For the text-containing cell, return its midpoint in [X, Y] coordinate format. 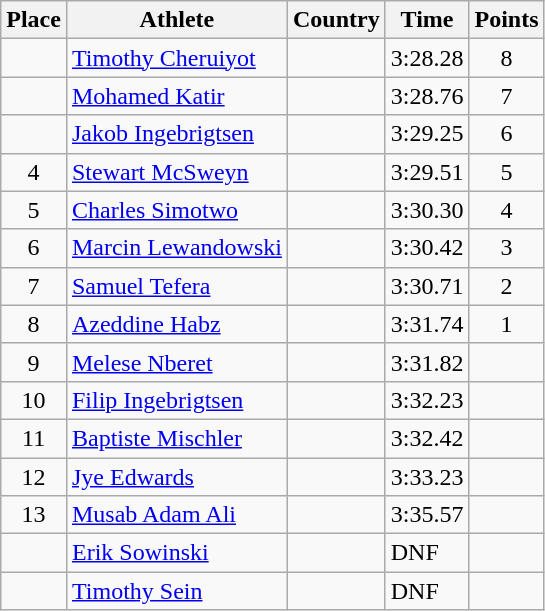
3:29.51 [427, 172]
Place [34, 20]
Azeddine Habz [176, 324]
1 [506, 324]
3:31.82 [427, 362]
3:33.23 [427, 477]
10 [34, 400]
2 [506, 286]
3:29.25 [427, 134]
9 [34, 362]
Points [506, 20]
Melese Nberet [176, 362]
3 [506, 248]
Charles Simotwo [176, 210]
Timothy Cheruiyot [176, 58]
Timothy Sein [176, 591]
11 [34, 438]
12 [34, 477]
3:28.28 [427, 58]
3:28.76 [427, 96]
3:32.42 [427, 438]
3:30.42 [427, 248]
3:31.74 [427, 324]
Musab Adam Ali [176, 515]
13 [34, 515]
Jakob Ingebrigtsen [176, 134]
Samuel Tefera [176, 286]
Stewart McSweyn [176, 172]
Jye Edwards [176, 477]
Athlete [176, 20]
Time [427, 20]
3:30.30 [427, 210]
3:30.71 [427, 286]
Mohamed Katir [176, 96]
Country [336, 20]
Filip Ingebrigtsen [176, 400]
Baptiste Mischler [176, 438]
3:35.57 [427, 515]
Erik Sowinski [176, 553]
3:32.23 [427, 400]
Marcin Lewandowski [176, 248]
